Search for the cell housing the specified text and yield its [x, y] center coordinate. 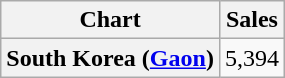
Sales [252, 20]
5,394 [252, 58]
Chart [110, 20]
South Korea (Gaon) [110, 58]
